Determine the [x, y] coordinate at the center of the cell enclosing the given text.  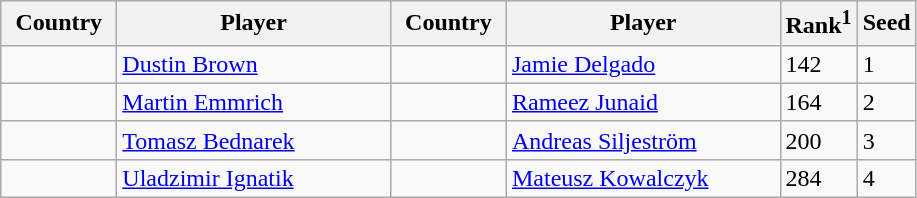
3 [886, 140]
Tomasz Bednarek [254, 140]
Rameez Junaid [643, 102]
4 [886, 178]
Andreas Siljeström [643, 140]
1 [886, 64]
Mateusz Kowalczyk [643, 178]
200 [818, 140]
Seed [886, 24]
Rank1 [818, 24]
Martin Emmrich [254, 102]
164 [818, 102]
Jamie Delgado [643, 64]
Dustin Brown [254, 64]
284 [818, 178]
Uladzimir Ignatik [254, 178]
142 [818, 64]
2 [886, 102]
